Scan for the cell matching the given text and deliver its [x, y] coordinate at center. 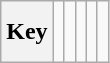
Key [27, 32]
